From the cell containing the given text, extract its center point as (x, y) coordinate. 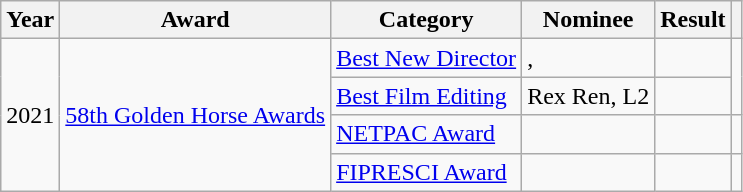
Category (426, 20)
Year (30, 20)
Award (196, 20)
Best Film Editing (426, 96)
Rex Ren, L2 (588, 96)
FIPRESCI Award (426, 172)
Nominee (588, 20)
NETPAC Award (426, 134)
, (588, 58)
Best New Director (426, 58)
Result (693, 20)
2021 (30, 115)
58th Golden Horse Awards (196, 115)
